Extract the (X, Y) coordinate from the center of the cell holding the provided text.  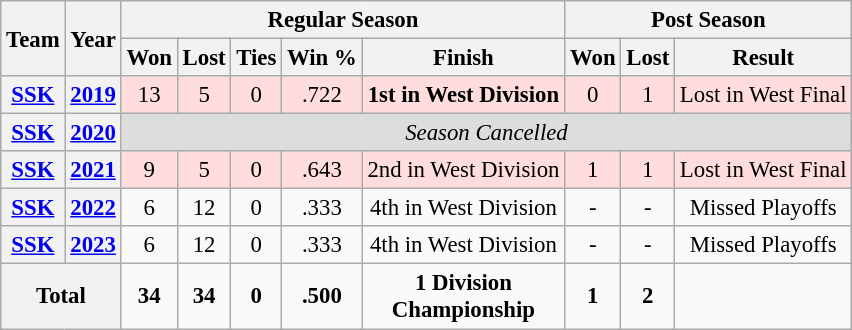
.500 (322, 296)
Regular Season (343, 20)
Result (764, 58)
2022 (93, 208)
2 (648, 296)
Year (93, 38)
Team (33, 38)
Total (61, 296)
2nd in West Division (464, 170)
2020 (93, 133)
Finish (464, 58)
2023 (93, 245)
9 (149, 170)
.643 (322, 170)
2021 (93, 170)
Season Cancelled (486, 133)
2019 (93, 95)
1st in West Division (464, 95)
13 (149, 95)
Win % (322, 58)
Ties (256, 58)
Post Season (708, 20)
1 DivisionChampionship (464, 296)
.722 (322, 95)
